Output the (x, y) coordinate of the center of the cell containing the given text.  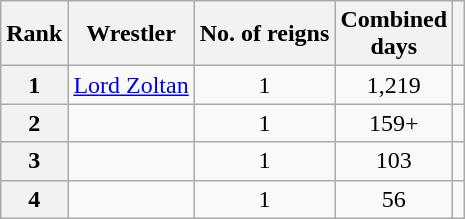
4 (34, 199)
103 (394, 161)
3 (34, 161)
56 (394, 199)
No. of reigns (264, 34)
2 (34, 123)
1,219 (394, 85)
159+ (394, 123)
Rank (34, 34)
Combineddays (394, 34)
Wrestler (131, 34)
Lord Zoltan (131, 85)
